Capture the cell that displays the provided text and extract its (x, y) central coordinate. 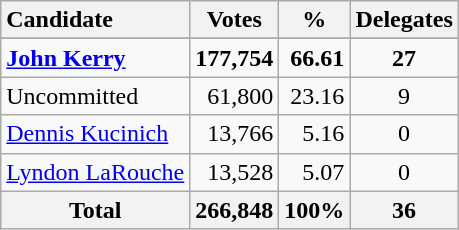
Lyndon LaRouche (96, 172)
Votes (234, 20)
100% (314, 210)
27 (404, 58)
9 (404, 96)
177,754 (234, 58)
13,528 (234, 172)
61,800 (234, 96)
Candidate (96, 20)
5.16 (314, 134)
13,766 (234, 134)
John Kerry (96, 58)
66.61 (314, 58)
266,848 (234, 210)
36 (404, 210)
% (314, 20)
Delegates (404, 20)
23.16 (314, 96)
Total (96, 210)
Uncommitted (96, 96)
5.07 (314, 172)
Dennis Kucinich (96, 134)
